Find where the given text appears and provide that cell's center as (X, Y) coordinate. 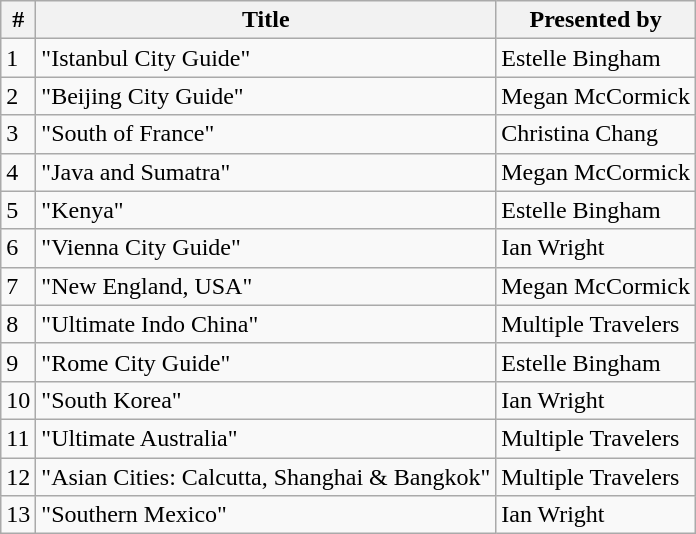
# (18, 20)
"Beijing City Guide" (266, 96)
Christina Chang (596, 134)
8 (18, 324)
Presented by (596, 20)
"New England, USA" (266, 286)
5 (18, 210)
10 (18, 400)
"Asian Cities: Calcutta, Shanghai & Bangkok" (266, 477)
"Ultimate Australia" (266, 438)
7 (18, 286)
11 (18, 438)
"South of France" (266, 134)
"Southern Mexico" (266, 515)
"Java and Sumatra" (266, 172)
"Kenya" (266, 210)
"South Korea" (266, 400)
"Rome City Guide" (266, 362)
4 (18, 172)
1 (18, 58)
12 (18, 477)
"Ultimate Indo China" (266, 324)
6 (18, 248)
"Vienna City Guide" (266, 248)
13 (18, 515)
Title (266, 20)
9 (18, 362)
"Istanbul City Guide" (266, 58)
2 (18, 96)
3 (18, 134)
